Return (X, Y) of the center of cell containing provided text 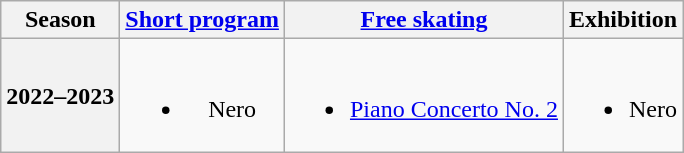
Piano Concerto No. 2 (424, 96)
Season (60, 20)
Short program (202, 20)
Exhibition (622, 20)
2022–2023 (60, 96)
Free skating (424, 20)
